For the text-containing cell, return its midpoint in (x, y) coordinate format. 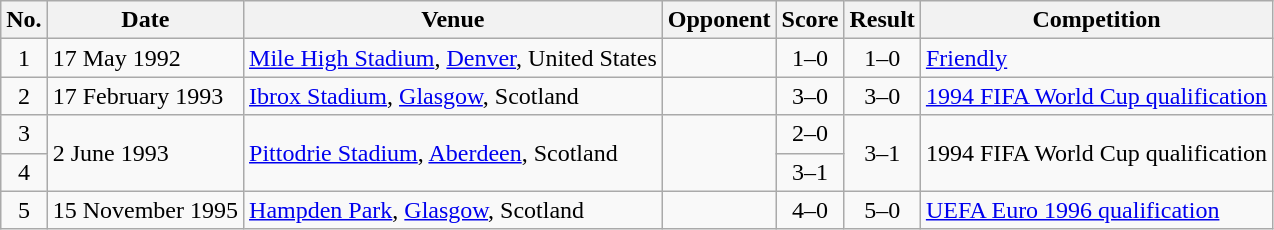
2 June 1993 (145, 153)
Hampden Park, Glasgow, Scotland (454, 210)
4 (24, 172)
Venue (454, 20)
1 (24, 58)
Date (145, 20)
5–0 (882, 210)
Opponent (719, 20)
3 (24, 134)
Pittodrie Stadium, Aberdeen, Scotland (454, 153)
Mile High Stadium, Denver, United States (454, 58)
Ibrox Stadium, Glasgow, Scotland (454, 96)
5 (24, 210)
Result (882, 20)
No. (24, 20)
15 November 1995 (145, 210)
Competition (1096, 20)
2–0 (810, 134)
17 May 1992 (145, 58)
17 February 1993 (145, 96)
Friendly (1096, 58)
4–0 (810, 210)
2 (24, 96)
Score (810, 20)
UEFA Euro 1996 qualification (1096, 210)
